Return the [x, y] coordinate for the center point of the cell that contains the specified text.  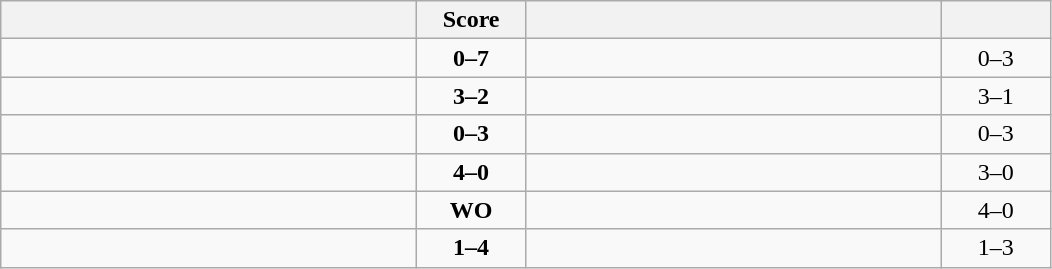
3–2 [472, 96]
WO [472, 210]
0–7 [472, 58]
1–3 [996, 248]
3–1 [996, 96]
3–0 [996, 172]
1–4 [472, 248]
Score [472, 20]
